Return [x, y] of the center of cell containing provided text 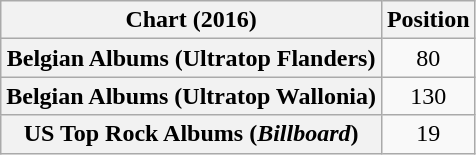
Position [428, 20]
US Top Rock Albums (Billboard) [192, 134]
19 [428, 134]
Chart (2016) [192, 20]
Belgian Albums (Ultratop Flanders) [192, 58]
Belgian Albums (Ultratop Wallonia) [192, 96]
80 [428, 58]
130 [428, 96]
